Determine the (x, y) coordinate at the center of the cell enclosing the given text.  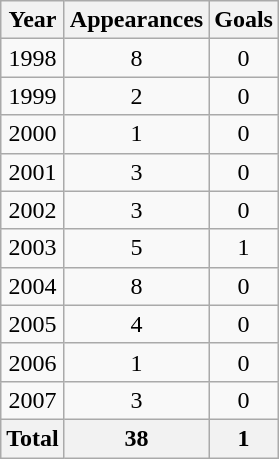
2000 (33, 134)
2005 (33, 324)
2 (136, 96)
Year (33, 20)
5 (136, 248)
4 (136, 324)
Appearances (136, 20)
2002 (33, 210)
2007 (33, 400)
2001 (33, 172)
Goals (244, 20)
2004 (33, 286)
1998 (33, 58)
1999 (33, 96)
Total (33, 438)
2003 (33, 248)
2006 (33, 362)
38 (136, 438)
